Identify which cell holds the provided text, then report its (X, Y) central coordinate. 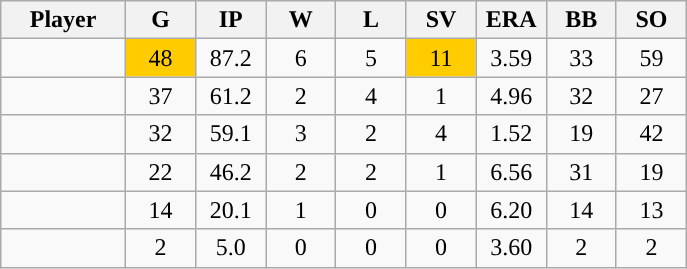
SV (441, 20)
59 (651, 58)
ERA (511, 20)
4.96 (511, 96)
22 (160, 172)
11 (441, 58)
3.59 (511, 58)
1.52 (511, 134)
5 (371, 58)
20.1 (231, 210)
13 (651, 210)
48 (160, 58)
87.2 (231, 58)
33 (581, 58)
6.56 (511, 172)
3 (301, 134)
27 (651, 96)
59.1 (231, 134)
IP (231, 20)
5.0 (231, 248)
3.60 (511, 248)
42 (651, 134)
Player (64, 20)
61.2 (231, 96)
6.20 (511, 210)
BB (581, 20)
37 (160, 96)
SO (651, 20)
31 (581, 172)
6 (301, 58)
L (371, 20)
G (160, 20)
46.2 (231, 172)
W (301, 20)
